Pinpoint the cell where the given text exists, returning its [X, Y] midpoint coordinate. 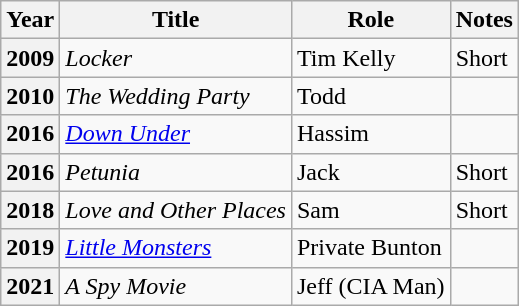
Title [176, 20]
2019 [30, 248]
2021 [30, 286]
Sam [370, 210]
Locker [176, 58]
Year [30, 20]
Role [370, 20]
Down Under [176, 134]
Jack [370, 172]
Jeff (CIA Man) [370, 286]
The Wedding Party [176, 96]
Hassim [370, 134]
A Spy Movie [176, 286]
Love and Other Places [176, 210]
Tim Kelly [370, 58]
Notes [484, 20]
Private Bunton [370, 248]
2009 [30, 58]
2010 [30, 96]
2018 [30, 210]
Todd [370, 96]
Little Monsters [176, 248]
Petunia [176, 172]
